Extract the (X, Y) coordinate from the center of the cell holding the provided text.  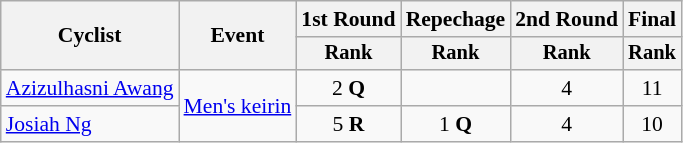
Men's keirin (238, 106)
5 R (348, 124)
Repechage (456, 19)
2 Q (348, 88)
Azizulhasni Awang (90, 88)
Event (238, 36)
2nd Round (566, 19)
11 (652, 88)
Josiah Ng (90, 124)
Final (652, 19)
Cyclist (90, 36)
10 (652, 124)
1 Q (456, 124)
1st Round (348, 19)
